Capture the cell that displays the provided text and extract its [X, Y] central coordinate. 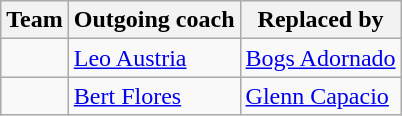
Glenn Capacio [320, 96]
Replaced by [320, 20]
Bert Flores [154, 96]
Outgoing coach [154, 20]
Leo Austria [154, 58]
Team [35, 20]
Bogs Adornado [320, 58]
